From the cell containing the given text, extract its center point as (X, Y) coordinate. 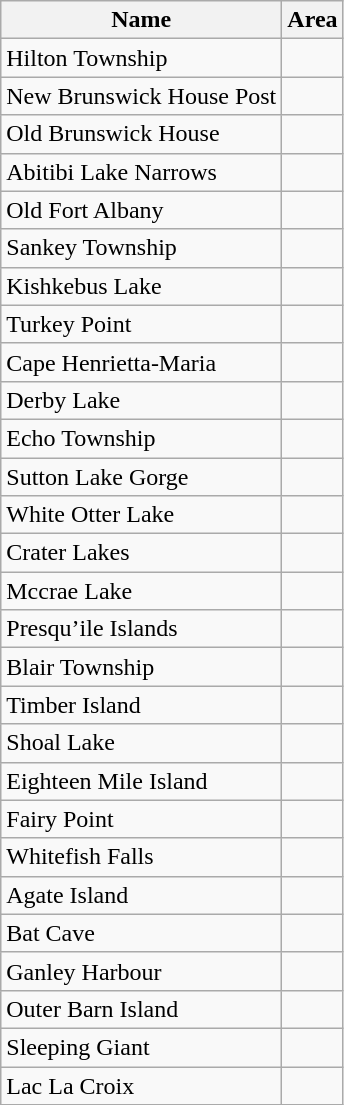
Timber Island (142, 705)
Sutton Lake Gorge (142, 477)
Sankey Township (142, 248)
Presqu’ile Islands (142, 629)
Lac La Croix (142, 1085)
Name (142, 20)
Old Brunswick House (142, 134)
Area (312, 20)
Sleeping Giant (142, 1047)
Hilton Township (142, 58)
Mccrae Lake (142, 591)
Agate Island (142, 895)
Cape Henrietta-Maria (142, 362)
Turkey Point (142, 324)
Shoal Lake (142, 743)
Old Fort Albany (142, 210)
Kishkebus Lake (142, 286)
New Brunswick House Post (142, 96)
White Otter Lake (142, 515)
Fairy Point (142, 819)
Bat Cave (142, 933)
Derby Lake (142, 400)
Ganley Harbour (142, 971)
Whitefish Falls (142, 857)
Eighteen Mile Island (142, 781)
Outer Barn Island (142, 1009)
Echo Township (142, 438)
Abitibi Lake Narrows (142, 172)
Blair Township (142, 667)
Crater Lakes (142, 553)
